From the cell containing the given text, extract its center point as [x, y] coordinate. 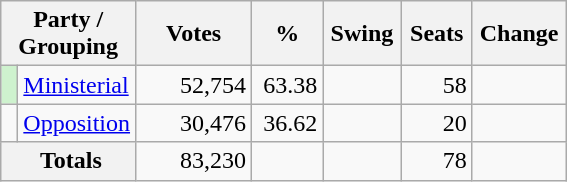
63.38 [288, 85]
36.62 [288, 123]
Ministerial [77, 85]
Totals [68, 161]
Votes [194, 34]
52,754 [194, 85]
Change [519, 34]
20 [436, 123]
Swing [362, 34]
Seats [436, 34]
30,476 [194, 123]
78 [436, 161]
% [288, 34]
Opposition [77, 123]
58 [436, 85]
83,230 [194, 161]
Party / Grouping [68, 34]
